Scan for the cell matching the given text and deliver its (x, y) coordinate at center. 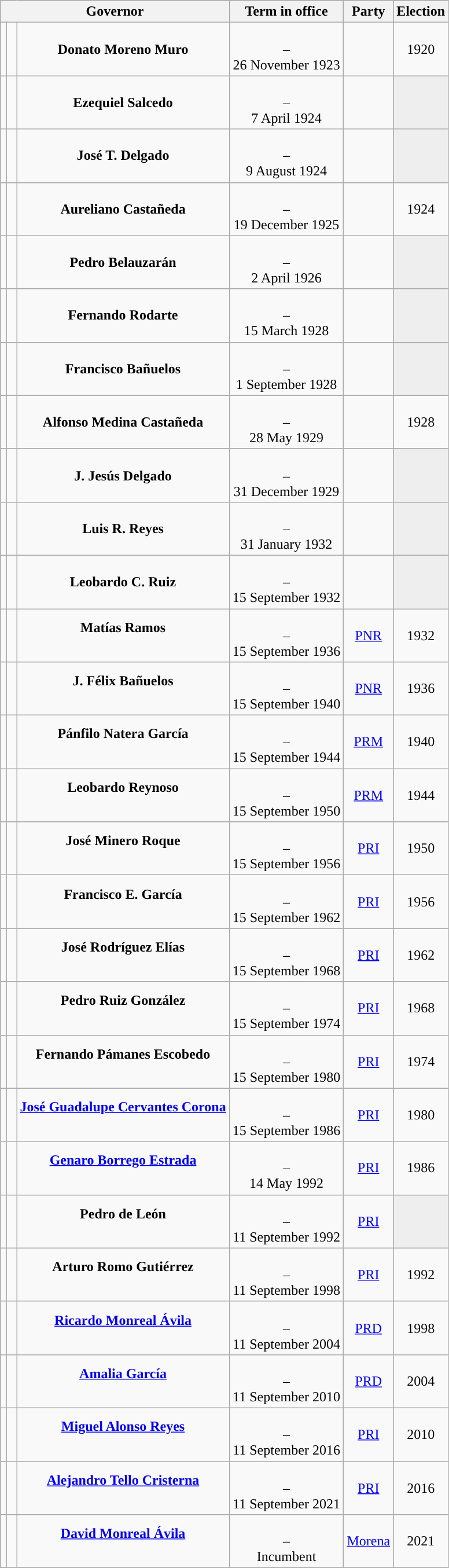
–7 April 1924 (286, 102)
1920 (421, 49)
2016 (421, 1488)
1932 (421, 636)
1962 (421, 955)
Ricardo Monreal Ávila (123, 1328)
–15 September 1968 (286, 955)
–11 September 2004 (286, 1328)
Party (369, 12)
–2 April 1926 (286, 262)
Alfonso Medina Castañeda (123, 422)
2010 (421, 1434)
J. Félix Bañuelos (123, 689)
Election (421, 12)
1974 (421, 1062)
1980 (421, 1115)
1968 (421, 1008)
Fernando Pámanes Escobedo (123, 1062)
José Minero Roque (123, 849)
1940 (421, 742)
2021 (421, 1541)
–15 September 1940 (286, 689)
Aureliano Castañeda (123, 209)
–11 September 2021 (286, 1488)
–15 September 1950 (286, 795)
–15 September 1944 (286, 742)
–15 September 1962 (286, 902)
Luis R. Reyes (123, 528)
Leobardo Reynoso (123, 795)
Morena (369, 1541)
–19 December 1925 (286, 209)
Term in office (286, 12)
José Rodríguez Elías (123, 955)
–11 September 2010 (286, 1381)
Pedro de León (123, 1221)
–15 September 1936 (286, 636)
–11 September 1998 (286, 1275)
–15 September 1932 (286, 582)
–1 September 1928 (286, 369)
–15 September 1974 (286, 1008)
Pánfilo Natera García (123, 742)
Fernando Rodarte (123, 315)
Genaro Borrego Estrada (123, 1168)
Pedro Belauzarán (123, 262)
Matías Ramos (123, 636)
Arturo Romo Gutiérrez (123, 1275)
Pedro Ruiz González (123, 1008)
–Incumbent (286, 1541)
–31 January 1932 (286, 528)
–15 March 1928 (286, 315)
–9 August 1924 (286, 156)
1956 (421, 902)
1998 (421, 1328)
Donato Moreno Muro (123, 49)
Governor (115, 12)
José Guadalupe Cervantes Corona (123, 1115)
Francisco E. García (123, 902)
1992 (421, 1275)
Miguel Alonso Reyes (123, 1434)
1986 (421, 1168)
J. Jesús Delgado (123, 475)
1924 (421, 209)
–15 September 1956 (286, 849)
–11 September 2016 (286, 1434)
–31 December 1929 (286, 475)
1950 (421, 849)
Alejandro Tello Cristerna (123, 1488)
2004 (421, 1381)
–26 November 1923 (286, 49)
Leobardo C. Ruiz (123, 582)
David Monreal Ávila (123, 1541)
José T. Delgado (123, 156)
1944 (421, 795)
Amalia García (123, 1381)
Ezequiel Salcedo (123, 102)
–28 May 1929 (286, 422)
Francisco Bañuelos (123, 369)
–14 May 1992 (286, 1168)
–15 September 1980 (286, 1062)
–11 September 1992 (286, 1221)
1936 (421, 689)
1928 (421, 422)
–15 September 1986 (286, 1115)
